Scan for the cell matching the given text and deliver its [x, y] coordinate at center. 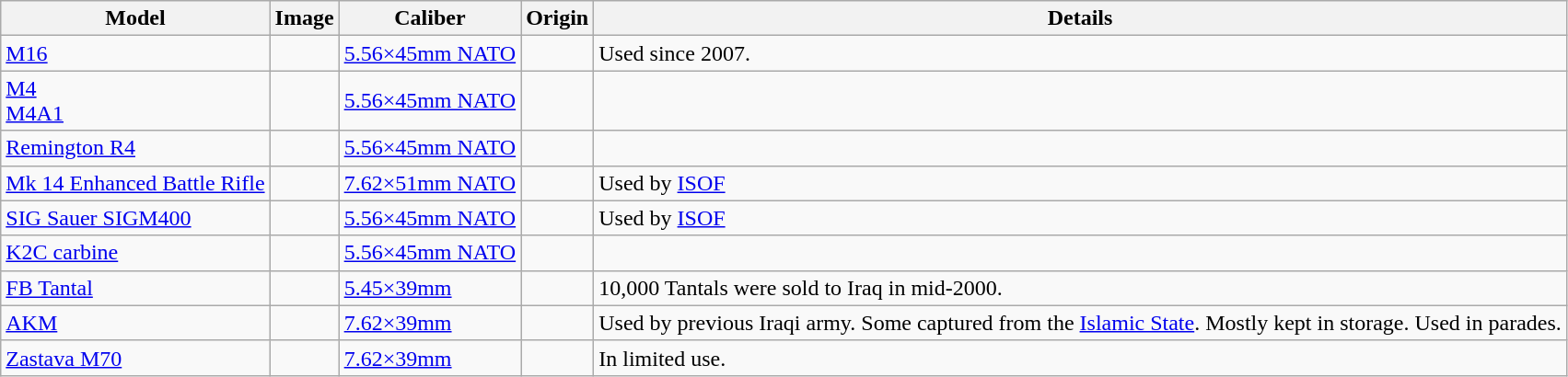
M4M4A1 [135, 101]
7.62×51mm NATO [430, 183]
Used by previous Iraqi army. Some captured from the Islamic State. Mostly kept in storage. Used in parades. [1081, 323]
FB Tantal [135, 288]
Remington R4 [135, 148]
Zastava M70 [135, 358]
SIG Sauer SIGM400 [135, 218]
M16 [135, 53]
5.45×39mm [430, 288]
Caliber [430, 18]
Origin [558, 18]
In limited use. [1081, 358]
Model [135, 18]
K2C carbine [135, 253]
Used since 2007. [1081, 53]
Details [1081, 18]
10,000 Tantals were sold to Iraq in mid-2000. [1081, 288]
AKM [135, 323]
Image [304, 18]
Mk 14 Enhanced Battle Rifle [135, 183]
